Find where the given text appears and provide that cell's center as (X, Y) coordinate. 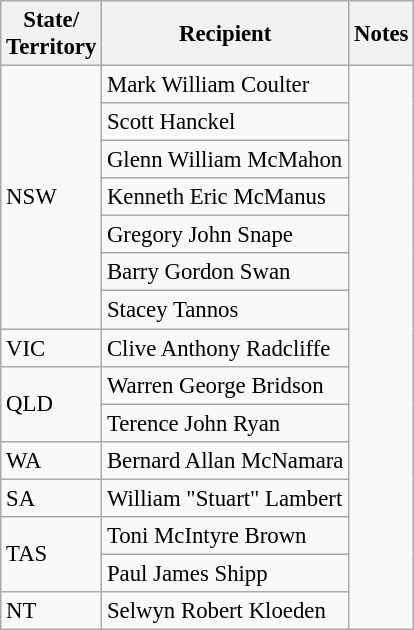
Gregory John Snape (226, 235)
Clive Anthony Radcliffe (226, 348)
Stacey Tannos (226, 310)
Recipient (226, 34)
Bernard Allan McNamara (226, 460)
SA (52, 498)
Selwyn Robert Kloeden (226, 611)
Mark William Coulter (226, 85)
NT (52, 611)
William "Stuart" Lambert (226, 498)
Notes (382, 34)
Glenn William McMahon (226, 160)
Scott Hanckel (226, 122)
TAS (52, 554)
Kenneth Eric McManus (226, 197)
VIC (52, 348)
WA (52, 460)
Terence John Ryan (226, 423)
State/Territory (52, 34)
Toni McIntyre Brown (226, 536)
NSW (52, 198)
QLD (52, 404)
Warren George Bridson (226, 385)
Paul James Shipp (226, 573)
Barry Gordon Swan (226, 273)
